Find where the given text appears and provide that cell's center as (x, y) coordinate. 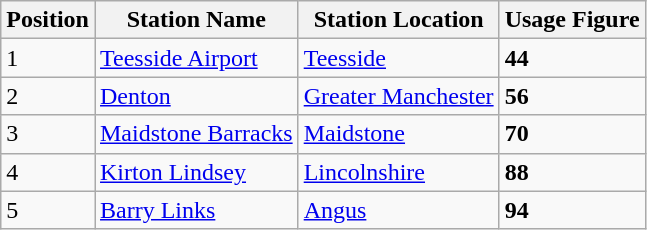
Teesside (398, 58)
Teesside Airport (196, 58)
Kirton Lindsey (196, 172)
Angus (398, 210)
Maidstone (398, 134)
70 (572, 134)
Maidstone Barracks (196, 134)
Usage Figure (572, 20)
4 (48, 172)
88 (572, 172)
Greater Manchester (398, 96)
Barry Links (196, 210)
5 (48, 210)
2 (48, 96)
1 (48, 58)
56 (572, 96)
3 (48, 134)
Station Name (196, 20)
Position (48, 20)
Denton (196, 96)
Station Location (398, 20)
94 (572, 210)
44 (572, 58)
Lincolnshire (398, 172)
